Provide the [X, Y] coordinate of the cell's center where the given text is located.  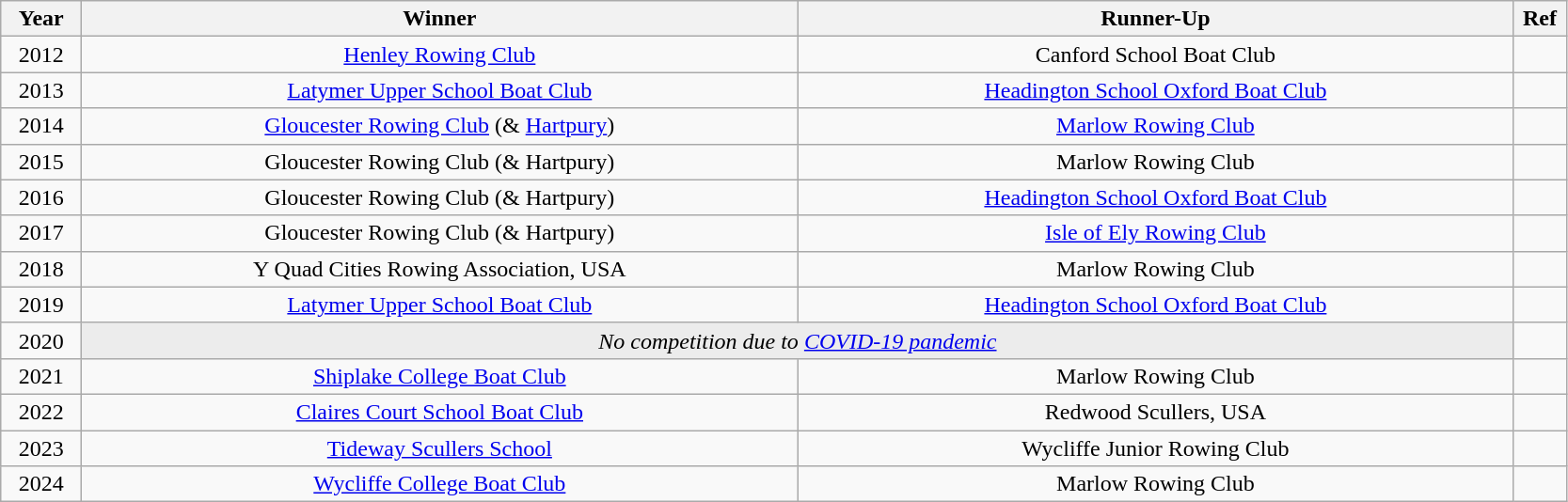
Runner-Up [1155, 19]
2019 [41, 305]
Redwood Scullers, USA [1155, 412]
2024 [41, 484]
Wycliffe Junior Rowing Club [1155, 448]
2017 [41, 233]
Wycliffe College Boat Club [440, 484]
No competition due to COVID-19 pandemic [798, 340]
Year [41, 19]
Canford School Boat Club [1155, 55]
2023 [41, 448]
Isle of Ely Rowing Club [1155, 233]
Ref [1540, 19]
Henley Rowing Club [440, 55]
Tideway Scullers School [440, 448]
Claires Court School Boat Club [440, 412]
2015 [41, 162]
2022 [41, 412]
Winner [440, 19]
2020 [41, 340]
Y Quad Cities Rowing Association, USA [440, 269]
2013 [41, 90]
2016 [41, 197]
Shiplake College Boat Club [440, 376]
2014 [41, 126]
2012 [41, 55]
2021 [41, 376]
2018 [41, 269]
